Search for the cell housing the specified text and yield its [X, Y] center coordinate. 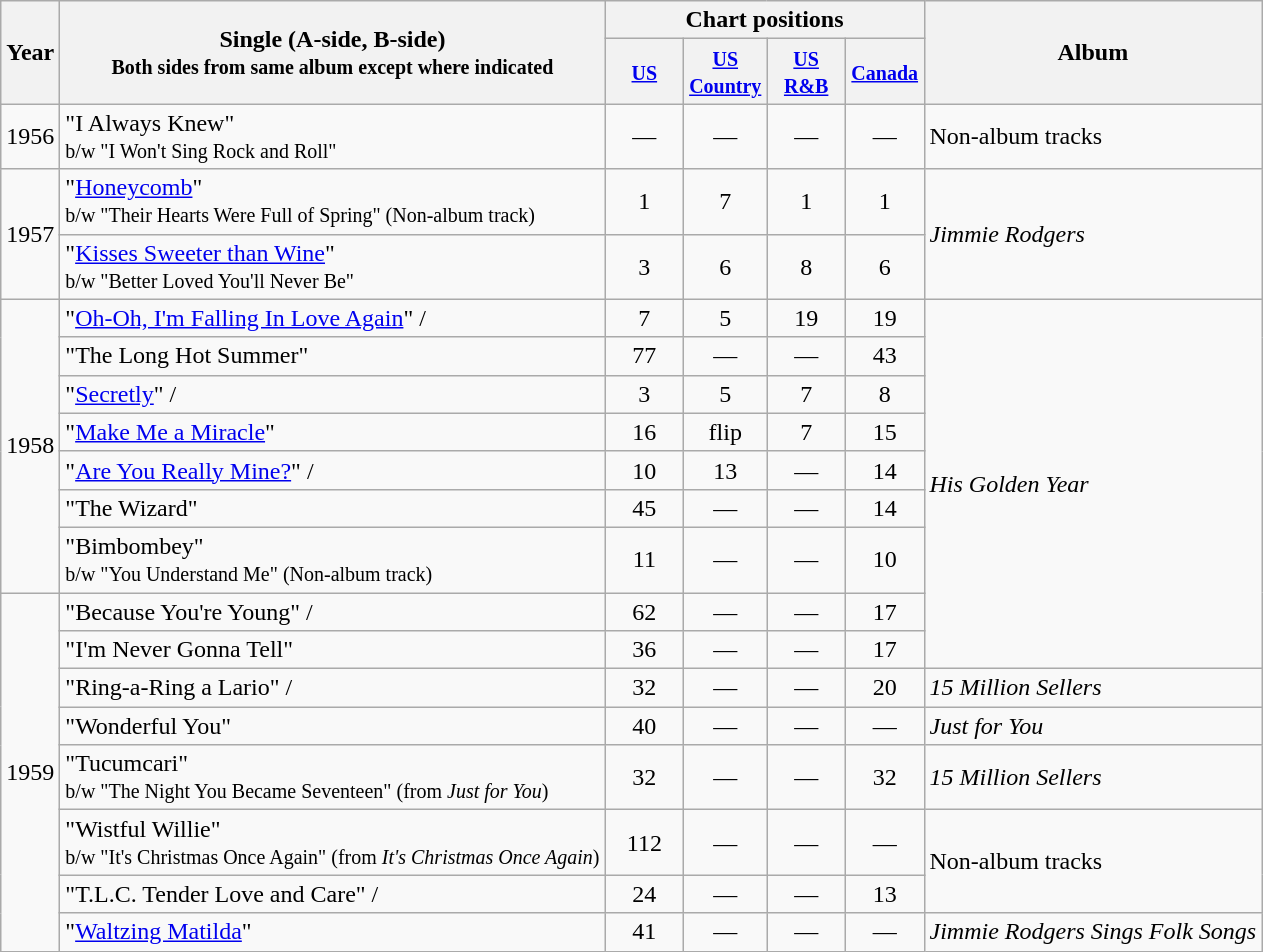
US R&B [806, 72]
77 [644, 356]
62 [644, 611]
"I'm Never Gonna Tell" [332, 650]
41 [644, 932]
24 [644, 894]
1958 [30, 446]
"Bimbombey"b/w "You Understand Me" (Non-album track) [332, 560]
"The Wizard" [332, 508]
Canada [884, 72]
"The Long Hot Summer" [332, 356]
1957 [30, 234]
Year [30, 52]
US Country [726, 72]
16 [644, 432]
Jimmie Rodgers [1093, 234]
Just for You [1093, 726]
45 [644, 508]
112 [644, 842]
"Wonderful You" [332, 726]
"Make Me a Miracle" [332, 432]
36 [644, 650]
11 [644, 560]
Single (A-side, B-side)Both sides from same album except where indicated [332, 52]
"Are You Really Mine?" / [332, 470]
"Tucumcari"b/w "The Night You Became Seventeen" (from Just for You) [332, 778]
"Because You're Young" / [332, 611]
Chart positions [764, 20]
"Kisses Sweeter than Wine"b/w "Better Loved You'll Never Be" [332, 266]
15 [884, 432]
43 [884, 356]
40 [644, 726]
flip [726, 432]
Album [1093, 52]
Jimmie Rodgers Sings Folk Songs [1093, 932]
1956 [30, 136]
"Oh-Oh, I'm Falling In Love Again" / [332, 318]
"Wistful Willie"b/w "It's Christmas Once Again" (from It's Christmas Once Again) [332, 842]
"Waltzing Matilda" [332, 932]
"Ring-a-Ring a Lario" / [332, 688]
"I Always Knew"b/w "I Won't Sing Rock and Roll" [332, 136]
"T.L.C. Tender Love and Care" / [332, 894]
His Golden Year [1093, 484]
1959 [30, 771]
"Honeycomb"b/w "Their Hearts Were Full of Spring" (Non-album track) [332, 202]
US [644, 72]
"Secretly" / [332, 394]
20 [884, 688]
